Return (X, Y) of the center of cell containing provided text 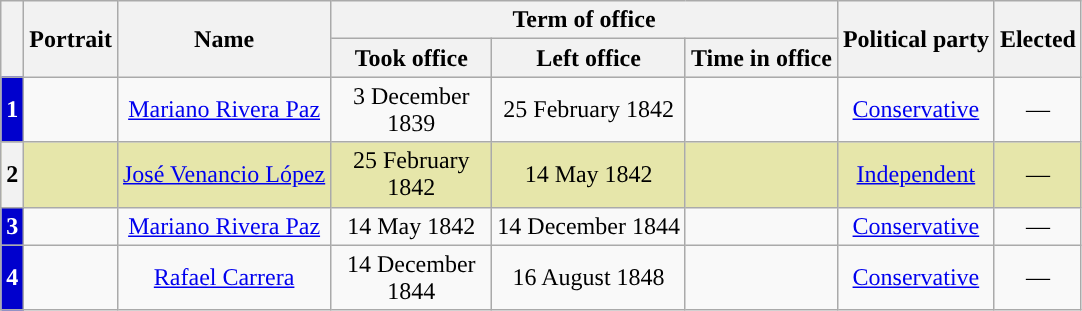
Time in office (761, 58)
1 (12, 110)
Independent (916, 174)
3 (12, 226)
José Venancio López (224, 174)
Rafael Carrera (224, 278)
3 December 1839 (412, 110)
Left office (589, 58)
2 (12, 174)
Took office (412, 58)
16 August 1848 (589, 278)
Political party (916, 39)
Name (224, 39)
Elected (1038, 39)
Term of office (584, 20)
4 (12, 278)
Portrait (71, 39)
